From the cell containing the given text, extract its center point as [X, Y] coordinate. 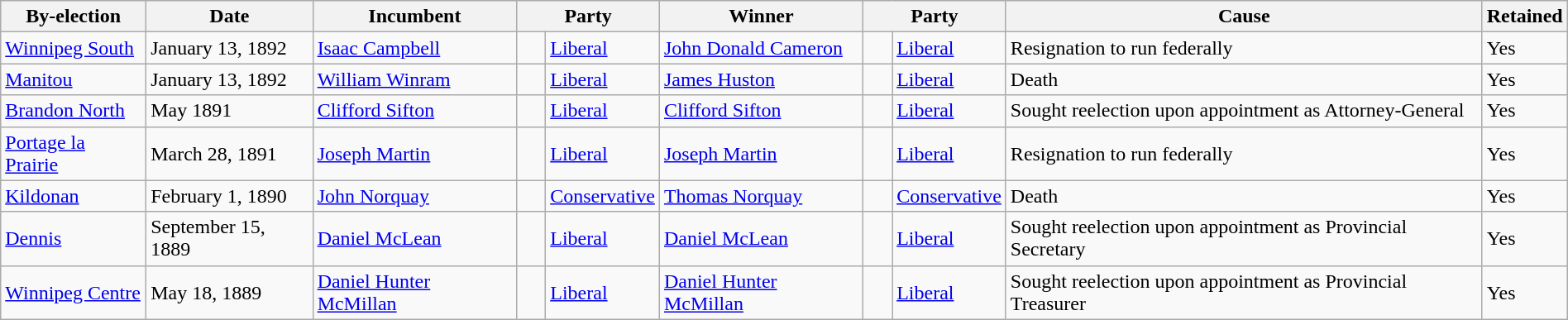
By-election [74, 17]
September 15, 1889 [230, 238]
March 28, 1891 [230, 154]
Retained [1525, 17]
Manitou [74, 79]
May 1891 [230, 111]
Isaac Campbell [415, 48]
Portage la Prairie [74, 154]
John Donald Cameron [761, 48]
Date [230, 17]
February 1, 1890 [230, 196]
Winner [761, 17]
Sought reelection upon appointment as Provincial Secretary [1244, 238]
Incumbent [415, 17]
Winnipeg South [74, 48]
Dennis [74, 238]
Thomas Norquay [761, 196]
William Winram [415, 79]
Sought reelection upon appointment as Attorney-General [1244, 111]
Winnipeg Centre [74, 293]
Cause [1244, 17]
May 18, 1889 [230, 293]
Brandon North [74, 111]
John Norquay [415, 196]
Kildonan [74, 196]
James Huston [761, 79]
Sought reelection upon appointment as Provincial Treasurer [1244, 293]
